Output the [X, Y] coordinate of the center of the cell containing the given text.  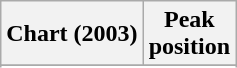
Chart (2003) [72, 34]
Peak position [189, 34]
